Output the (x, y) coordinate of the center of the cell containing the given text.  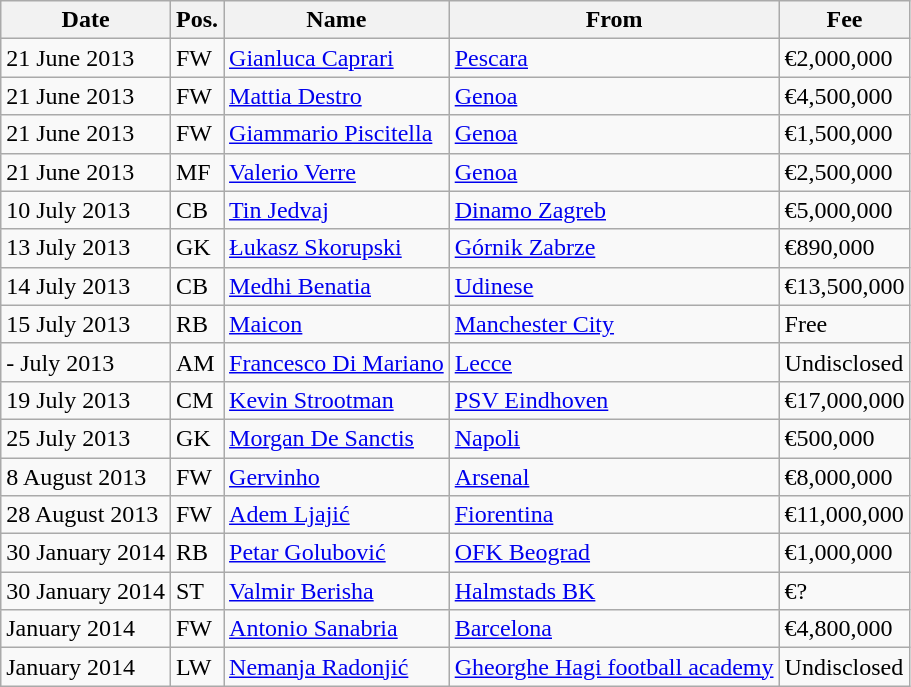
Fee (844, 20)
€5,000,000 (844, 210)
AM (196, 362)
28 August 2013 (86, 515)
Morgan De Sanctis (337, 438)
€2,000,000 (844, 58)
Adem Ljajić (337, 515)
Valerio Verre (337, 172)
PSV Eindhoven (614, 400)
ST (196, 591)
Udinese (614, 286)
€1,000,000 (844, 553)
€8,000,000 (844, 477)
€1,500,000 (844, 134)
Tin Jedvaj (337, 210)
Name (337, 20)
13 July 2013 (86, 248)
10 July 2013 (86, 210)
Pos. (196, 20)
€4,800,000 (844, 629)
Gianluca Caprari (337, 58)
15 July 2013 (86, 324)
Gervinho (337, 477)
Medhi Benatia (337, 286)
Pescara (614, 58)
Giammario Piscitella (337, 134)
Nemanja Radonjić (337, 667)
Górnik Zabrze (614, 248)
€17,000,000 (844, 400)
€13,500,000 (844, 286)
OFK Beograd (614, 553)
19 July 2013 (86, 400)
Barcelona (614, 629)
From (614, 20)
Lecce (614, 362)
25 July 2013 (86, 438)
Napoli (614, 438)
Łukasz Skorupski (337, 248)
€500,000 (844, 438)
Fiorentina (614, 515)
Manchester City (614, 324)
Francesco Di Mariano (337, 362)
€890,000 (844, 248)
CM (196, 400)
Date (86, 20)
Maicon (337, 324)
8 August 2013 (86, 477)
MF (196, 172)
14 July 2013 (86, 286)
€? (844, 591)
€11,000,000 (844, 515)
Dinamo Zagreb (614, 210)
Arsenal (614, 477)
Gheorghe Hagi football academy (614, 667)
Valmir Berisha (337, 591)
€2,500,000 (844, 172)
Halmstads BK (614, 591)
- July 2013 (86, 362)
Kevin Strootman (337, 400)
€4,500,000 (844, 96)
Free (844, 324)
Petar Golubović (337, 553)
LW (196, 667)
Mattia Destro (337, 96)
Antonio Sanabria (337, 629)
